Scan for the cell matching the given text and deliver its (x, y) coordinate at center. 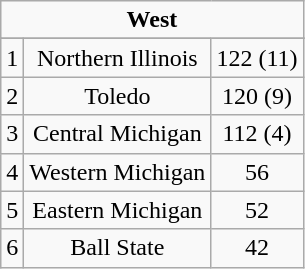
Central Michigan (118, 134)
5 (12, 210)
112 (4) (257, 134)
Northern Illinois (118, 58)
6 (12, 248)
52 (257, 210)
1 (12, 58)
42 (257, 248)
56 (257, 172)
3 (12, 134)
Ball State (118, 248)
West (152, 20)
4 (12, 172)
Western Michigan (118, 172)
Toledo (118, 96)
120 (9) (257, 96)
Eastern Michigan (118, 210)
122 (11) (257, 58)
2 (12, 96)
